Locate the cell with the specified text and output its [x, y] center coordinate. 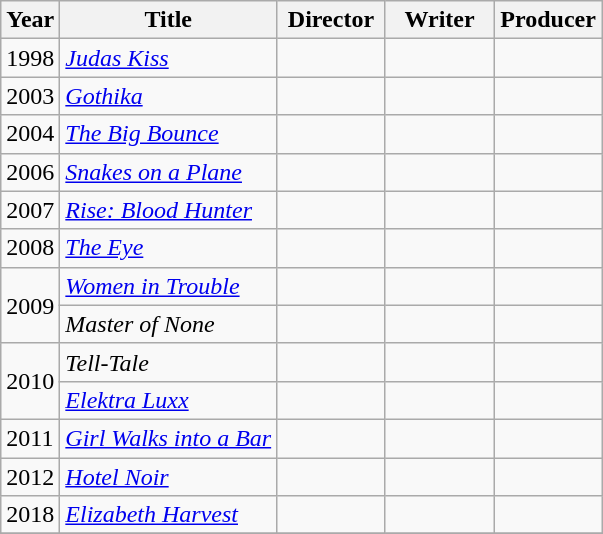
Elektra Luxx [168, 400]
Gothika [168, 96]
2009 [30, 305]
Hotel Noir [168, 477]
Tell-Tale [168, 362]
2018 [30, 515]
Women in Trouble [168, 286]
Producer [548, 20]
2004 [30, 134]
Rise: Blood Hunter [168, 210]
The Big Bounce [168, 134]
Title [168, 20]
Director [332, 20]
Master of None [168, 324]
1998 [30, 58]
2011 [30, 438]
2010 [30, 381]
Year [30, 20]
2007 [30, 210]
Writer [440, 20]
2008 [30, 248]
Elizabeth Harvest [168, 515]
2006 [30, 172]
Girl Walks into a Bar [168, 438]
2003 [30, 96]
Judas Kiss [168, 58]
Snakes on a Plane [168, 172]
2012 [30, 477]
The Eye [168, 248]
